Find where the given text appears and provide that cell's center as [x, y] coordinate. 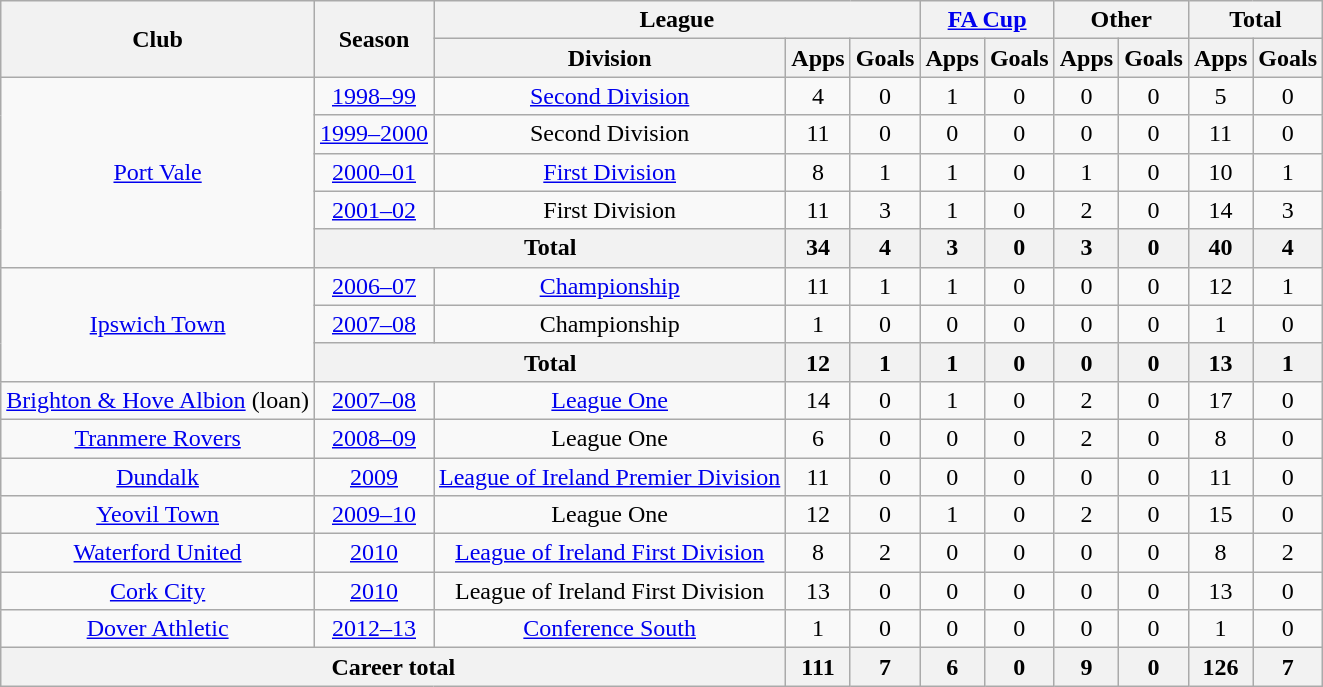
Dover Athletic [158, 629]
111 [818, 667]
2009–10 [374, 515]
34 [818, 248]
17 [1220, 400]
40 [1220, 248]
5 [1220, 96]
10 [1220, 172]
Conference South [610, 629]
15 [1220, 515]
126 [1220, 667]
Yeovil Town [158, 515]
Division [610, 58]
2001–02 [374, 210]
1998–99 [374, 96]
2006–07 [374, 286]
Tranmere Rovers [158, 438]
Port Vale [158, 172]
Dundalk [158, 477]
League of Ireland Premier Division [610, 477]
Club [158, 39]
Brighton & Hove Albion (loan) [158, 400]
1999–2000 [374, 134]
Ipswich Town [158, 324]
2009 [374, 477]
Waterford United [158, 553]
Season [374, 39]
2008–09 [374, 438]
Other [1121, 20]
Cork City [158, 591]
2012–13 [374, 629]
9 [1086, 667]
FA Cup [987, 20]
League [677, 20]
2000–01 [374, 172]
Career total [394, 667]
